Return the (X, Y) coordinate for the center point of the cell that contains the specified text.  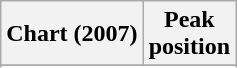
Chart (2007) (72, 34)
Peakposition (189, 34)
